Identify which cell holds the provided text, then report its [X, Y] central coordinate. 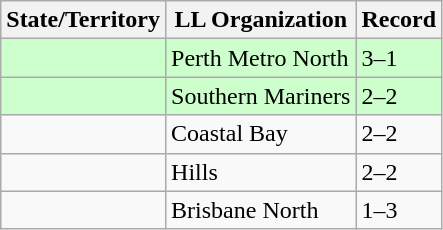
Record [399, 20]
State/Territory [84, 20]
Perth Metro North [261, 58]
Brisbane North [261, 210]
3–1 [399, 58]
Hills [261, 172]
Southern Mariners [261, 96]
1–3 [399, 210]
LL Organization [261, 20]
Coastal Bay [261, 134]
